Scan for the cell matching the given text and deliver its [X, Y] coordinate at center. 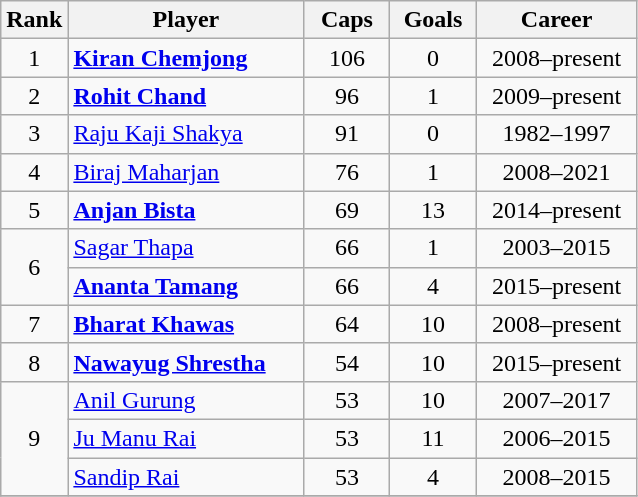
Bharat Khawas [186, 324]
7 [34, 324]
96 [347, 96]
Nawayug Shrestha [186, 362]
106 [347, 58]
Career [556, 20]
Sandip Rai [186, 477]
2008–2015 [556, 477]
2009–present [556, 96]
1982–1997 [556, 134]
69 [347, 210]
3 [34, 134]
Goals [433, 20]
91 [347, 134]
11 [433, 438]
54 [347, 362]
Anjan Bista [186, 210]
13 [433, 210]
2 [34, 96]
Anil Gurung [186, 400]
Rohit Chand [186, 96]
2014–present [556, 210]
2007–2017 [556, 400]
Ananta Tamang [186, 286]
76 [347, 172]
Biraj Maharjan [186, 172]
Sagar Thapa [186, 248]
5 [34, 210]
2006–2015 [556, 438]
Raju Kaji Shakya [186, 134]
Player [186, 20]
8 [34, 362]
Ju Manu Rai [186, 438]
64 [347, 324]
9 [34, 438]
2008–2021 [556, 172]
Kiran Chemjong [186, 58]
Rank [34, 20]
2003–2015 [556, 248]
Caps [347, 20]
6 [34, 267]
